Provide the (x, y) coordinate of the cell's center where the given text is located.  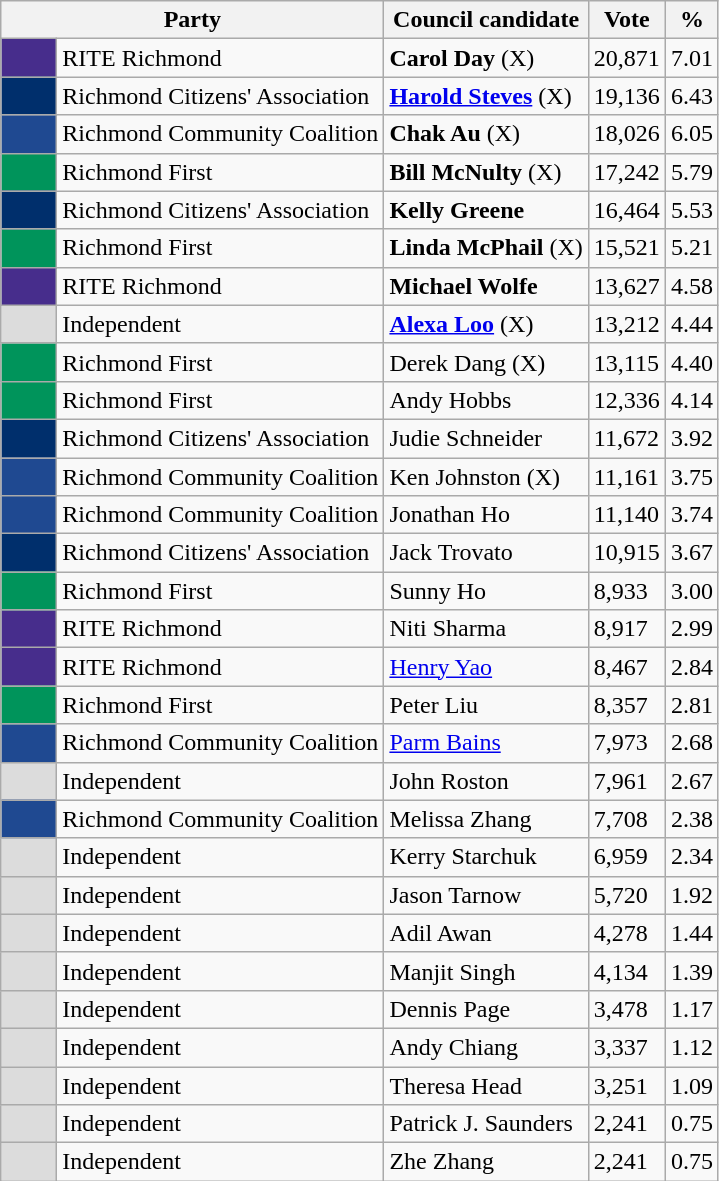
13,212 (626, 324)
6.05 (692, 134)
Theresa Head (486, 1085)
Judie Schneider (486, 438)
1.44 (692, 933)
3,337 (626, 1047)
Party (192, 20)
Carol Day (X) (486, 58)
12,336 (626, 400)
Zhe Zhang (486, 1162)
1.12 (692, 1047)
5,720 (626, 895)
Manjit Singh (486, 971)
Linda McPhail (X) (486, 248)
7.01 (692, 58)
Bill McNulty (X) (486, 172)
3,478 (626, 1009)
Henry Yao (486, 667)
8,357 (626, 705)
8,467 (626, 667)
3,251 (626, 1085)
11,672 (626, 438)
% (692, 20)
2.68 (692, 743)
2.84 (692, 667)
Andy Chiang (486, 1047)
4,134 (626, 971)
Niti Sharma (486, 629)
Council candidate (486, 20)
3.00 (692, 591)
3.75 (692, 477)
2.81 (692, 705)
13,115 (626, 362)
7,708 (626, 819)
1.09 (692, 1085)
15,521 (626, 248)
5.79 (692, 172)
3.67 (692, 553)
Jack Trovato (486, 553)
1.92 (692, 895)
Vote (626, 20)
19,136 (626, 96)
1.39 (692, 971)
Adil Awan (486, 933)
11,161 (626, 477)
Chak Au (X) (486, 134)
4.14 (692, 400)
7,973 (626, 743)
Andy Hobbs (486, 400)
Dennis Page (486, 1009)
2.38 (692, 819)
Melissa Zhang (486, 819)
John Roston (486, 781)
17,242 (626, 172)
7,961 (626, 781)
Kerry Starchuk (486, 857)
Sunny Ho (486, 591)
8,917 (626, 629)
2.99 (692, 629)
4,278 (626, 933)
11,140 (626, 515)
Alexa Loo (X) (486, 324)
Kelly Greene (486, 210)
Jason Tarnow (486, 895)
10,915 (626, 553)
20,871 (626, 58)
4.44 (692, 324)
5.53 (692, 210)
6,959 (626, 857)
4.58 (692, 286)
13,627 (626, 286)
3.92 (692, 438)
Jonathan Ho (486, 515)
4.40 (692, 362)
16,464 (626, 210)
Harold Steves (X) (486, 96)
1.17 (692, 1009)
2.67 (692, 781)
Patrick J. Saunders (486, 1124)
Michael Wolfe (486, 286)
5.21 (692, 248)
Derek Dang (X) (486, 362)
Ken Johnston (X) (486, 477)
18,026 (626, 134)
2.34 (692, 857)
6.43 (692, 96)
Parm Bains (486, 743)
3.74 (692, 515)
8,933 (626, 591)
Peter Liu (486, 705)
